Capture the cell that displays the provided text and extract its (X, Y) central coordinate. 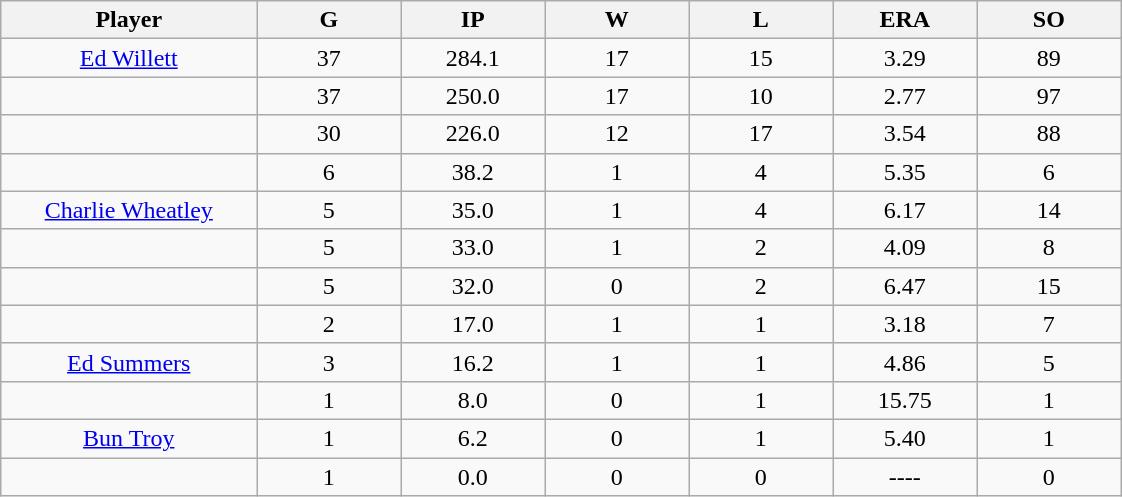
16.2 (473, 362)
250.0 (473, 96)
284.1 (473, 58)
IP (473, 20)
G (329, 20)
---- (905, 477)
SO (1049, 20)
38.2 (473, 172)
30 (329, 134)
5.35 (905, 172)
17.0 (473, 324)
ERA (905, 20)
3 (329, 362)
3.18 (905, 324)
4.09 (905, 248)
88 (1049, 134)
Ed Summers (129, 362)
3.29 (905, 58)
32.0 (473, 286)
35.0 (473, 210)
97 (1049, 96)
Charlie Wheatley (129, 210)
15.75 (905, 400)
89 (1049, 58)
L (761, 20)
Player (129, 20)
7 (1049, 324)
12 (617, 134)
226.0 (473, 134)
6.17 (905, 210)
33.0 (473, 248)
0.0 (473, 477)
5.40 (905, 438)
10 (761, 96)
Ed Willett (129, 58)
8.0 (473, 400)
2.77 (905, 96)
8 (1049, 248)
6.47 (905, 286)
Bun Troy (129, 438)
3.54 (905, 134)
6.2 (473, 438)
W (617, 20)
14 (1049, 210)
4.86 (905, 362)
